Identify which cell holds the provided text, then report its (X, Y) central coordinate. 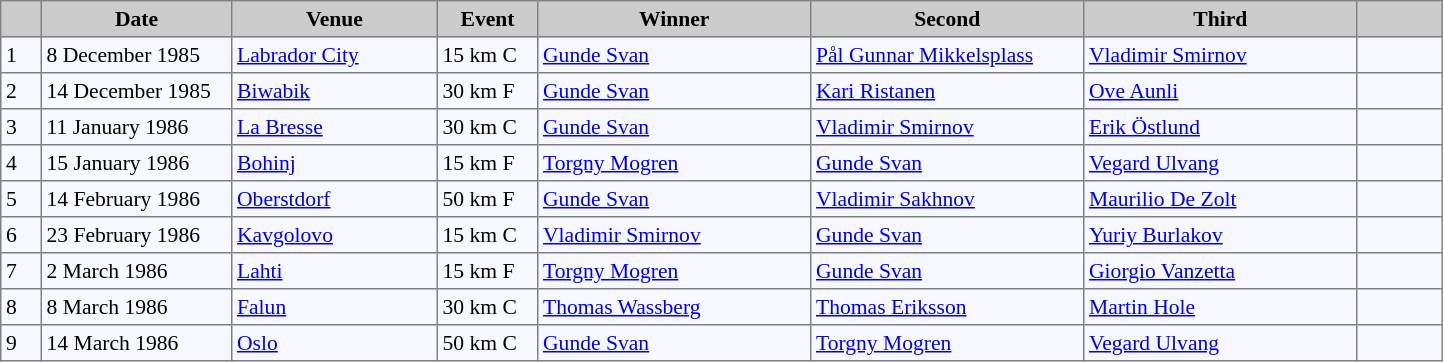
Date (136, 19)
50 km C (487, 343)
Kari Ristanen (948, 91)
Third (1220, 19)
Oslo (335, 343)
50 km F (487, 199)
15 January 1986 (136, 163)
Erik Östlund (1220, 127)
7 (21, 271)
Ove Aunli (1220, 91)
1 (21, 55)
2 (21, 91)
9 (21, 343)
3 (21, 127)
23 February 1986 (136, 235)
Lahti (335, 271)
Oberstdorf (335, 199)
Vladimir Sakhnov (948, 199)
14 March 1986 (136, 343)
Labrador City (335, 55)
Winner (674, 19)
Second (948, 19)
Kavgolovo (335, 235)
Maurilio De Zolt (1220, 199)
30 km F (487, 91)
Giorgio Vanzetta (1220, 271)
Event (487, 19)
Venue (335, 19)
5 (21, 199)
Bohinj (335, 163)
Yuriy Burlakov (1220, 235)
8 (21, 307)
14 February 1986 (136, 199)
11 January 1986 (136, 127)
4 (21, 163)
14 December 1985 (136, 91)
Falun (335, 307)
Thomas Wassberg (674, 307)
Biwabik (335, 91)
6 (21, 235)
Thomas Eriksson (948, 307)
2 March 1986 (136, 271)
Martin Hole (1220, 307)
Pål Gunnar Mikkelsplass (948, 55)
8 December 1985 (136, 55)
La Bresse (335, 127)
8 March 1986 (136, 307)
